Extract the (x, y) coordinate from the center of the cell holding the provided text.  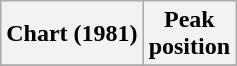
Chart (1981) (72, 34)
Peakposition (189, 34)
